Extract the (x, y) coordinate from the center of the cell holding the provided text.  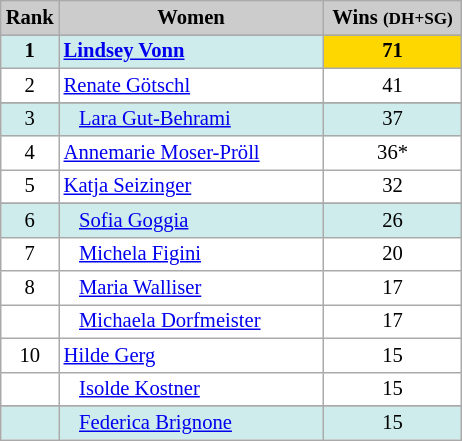
Renate Götschl (192, 85)
Katja Seizinger (192, 186)
20 (392, 254)
1 (30, 51)
36* (392, 153)
26 (392, 220)
Rank (30, 17)
32 (392, 186)
Isolde Kostner (192, 389)
Wins (DH+SG) (392, 17)
6 (30, 220)
Michela Figini (192, 254)
41 (392, 85)
10 (30, 355)
2 (30, 85)
Sofia Goggia (192, 220)
Hilde Gerg (192, 355)
7 (30, 254)
Women (192, 17)
Annemarie Moser-Pröll (192, 153)
Michaela Dorfmeister (192, 321)
Lindsey Vonn (192, 51)
4 (30, 153)
71 (392, 51)
5 (30, 186)
Maria Walliser (192, 287)
Lara Gut-Behrami (192, 119)
3 (30, 119)
8 (30, 287)
37 (392, 119)
Federica Brignone (192, 423)
